Determine the [x, y] coordinate at the center of the cell enclosing the given text.  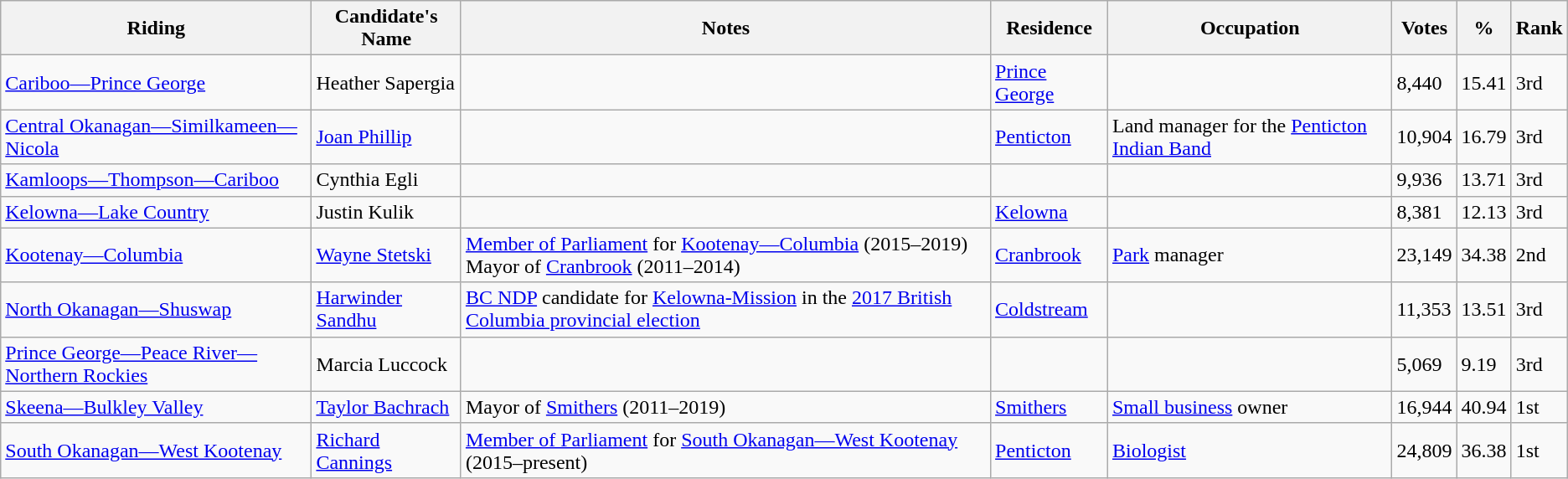
Rank [1540, 28]
Occupation [1250, 28]
North Okanagan—Shuswap [156, 310]
Kelowna—Lake Country [156, 212]
Central Okanagan—Similkameen—Nicola [156, 137]
13.51 [1484, 310]
11,353 [1424, 310]
9.19 [1484, 363]
Park manager [1250, 255]
Member of Parliament for Kootenay—Columbia (2015–2019) Mayor of Cranbrook (2011–2014) [725, 255]
9,936 [1424, 180]
5,069 [1424, 363]
8,381 [1424, 212]
Kamloops—Thompson—Cariboo [156, 180]
8,440 [1424, 82]
15.41 [1484, 82]
Notes [725, 28]
36.38 [1484, 451]
Residence [1050, 28]
Member of Parliament for South Okanagan—West Kootenay (2015–present) [725, 451]
13.71 [1484, 180]
16.79 [1484, 137]
South Okanagan—West Kootenay [156, 451]
Votes [1424, 28]
Harwinder Sandhu [386, 310]
Cariboo—Prince George [156, 82]
BC NDP candidate for Kelowna-Mission in the 2017 British Columbia provincial election [725, 310]
23,149 [1424, 255]
34.38 [1484, 255]
Kootenay—Columbia [156, 255]
Candidate's Name [386, 28]
Taylor Bachrach [386, 407]
40.94 [1484, 407]
Smithers [1050, 407]
% [1484, 28]
Skeena—Bulkley Valley [156, 407]
Wayne Stetski [386, 255]
12.13 [1484, 212]
Coldstream [1050, 310]
2nd [1540, 255]
10,904 [1424, 137]
Heather Sapergia [386, 82]
Kelowna [1050, 212]
Small business owner [1250, 407]
24,809 [1424, 451]
Cranbrook [1050, 255]
Richard Cannings [386, 451]
Land manager for the Penticton Indian Band [1250, 137]
Marcia Luccock [386, 363]
Justin Kulik [386, 212]
Riding [156, 28]
Prince George [1050, 82]
Biologist [1250, 451]
Mayor of Smithers (2011–2019) [725, 407]
Joan Phillip [386, 137]
16,944 [1424, 407]
Cynthia Egli [386, 180]
Prince George—Peace River—Northern Rockies [156, 363]
